Search for the cell housing the specified text and yield its [X, Y] center coordinate. 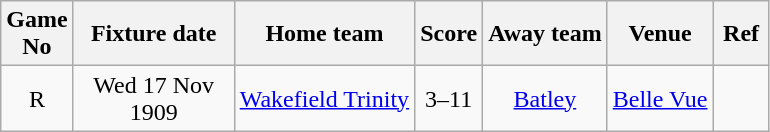
R [37, 98]
Ref [741, 34]
Score [449, 34]
Belle Vue [660, 98]
Away team [546, 34]
3–11 [449, 98]
Venue [660, 34]
Game No [37, 34]
Wakefield Trinity [324, 98]
Wed 17 Nov 1909 [154, 98]
Batley [546, 98]
Fixture date [154, 34]
Home team [324, 34]
